Determine the (X, Y) coordinate at the center of the cell enclosing the given text.  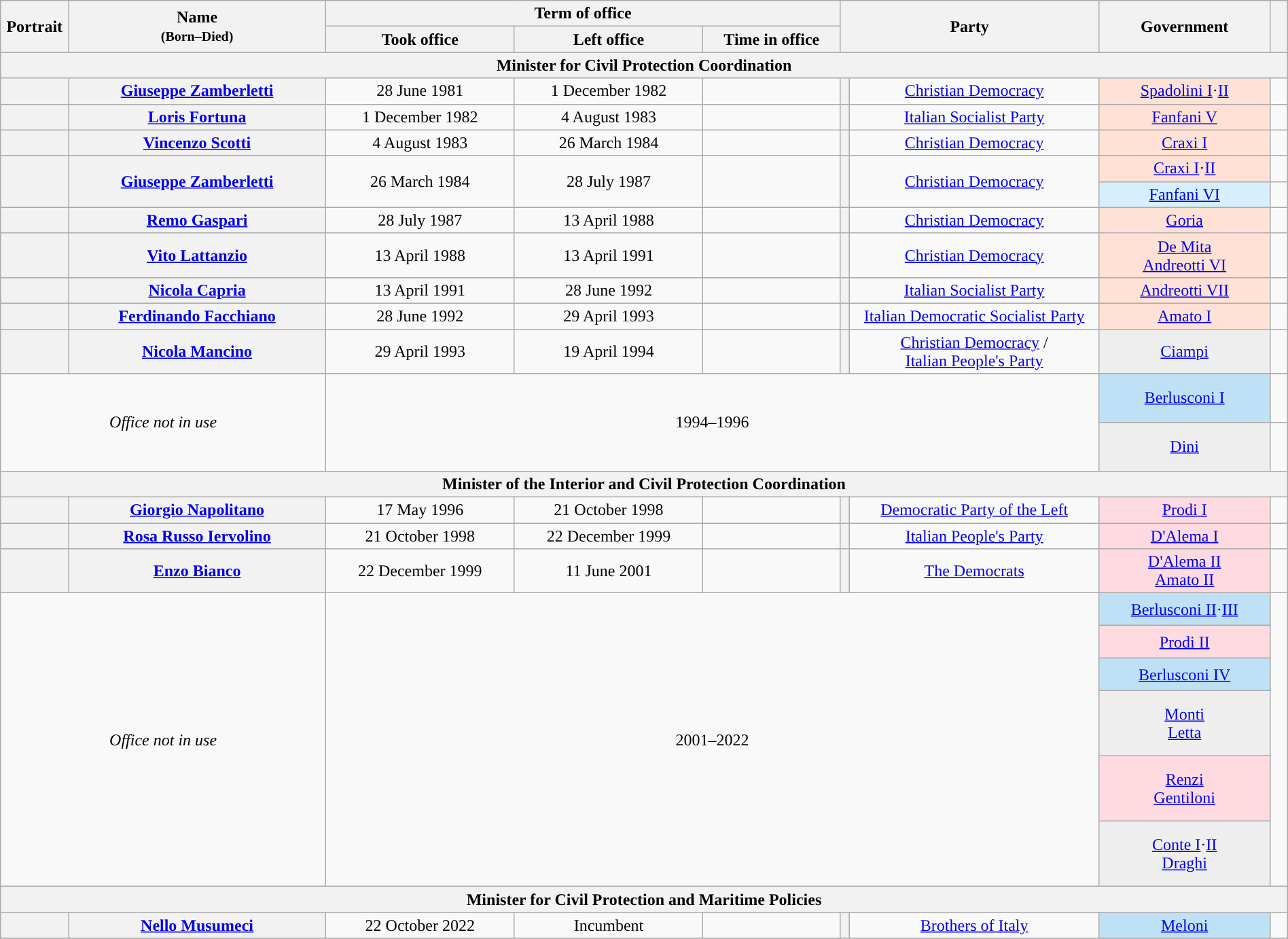
RenziGentiloni (1184, 789)
Time in office (772, 39)
Portrait (35, 26)
Christian Democracy /Italian People's Party (974, 351)
Ciampi (1184, 351)
MontiLetta (1184, 724)
Left office (609, 39)
Italian Democratic Socialist Party (974, 316)
Prodi II (1184, 642)
28 June 1981 (420, 91)
Nicola Mancino (197, 351)
Democratic Party of the Left (974, 510)
Spadolini I·II (1184, 91)
Name(Born–Died) (197, 26)
Took office (420, 39)
Enzo Bianco (197, 571)
Party (970, 26)
Andreotti VII (1184, 290)
Vincenzo Scotti (197, 143)
Fanfani V (1184, 117)
Ferdinando Facchiano (197, 316)
Dini (1184, 447)
Incumbent (609, 925)
Term of office (583, 14)
The Democrats (974, 571)
Giorgio Napolitano (197, 510)
Goria (1184, 220)
17 May 1996 (420, 510)
Loris Fortuna (197, 117)
Berlusconi IV (1184, 675)
Conte I·IIDraghi (1184, 854)
19 April 1994 (609, 351)
Berlusconi I (1184, 398)
11 June 2001 (609, 571)
Government (1184, 26)
D'Alema I (1184, 536)
Remo Gaspari (197, 220)
Nello Musumeci (197, 925)
Vito Lattanzio (197, 255)
De MitaAndreotti VI (1184, 255)
Fanfani VI (1184, 194)
Minister of the Interior and Civil Protection Coordination (644, 484)
Prodi I (1184, 510)
22 October 2022 (420, 925)
Minister for Civil Protection Coordination (644, 65)
Craxi I (1184, 143)
Rosa Russo Iervolino (197, 536)
2001–2022 (712, 740)
Craxi I·II (1184, 169)
Amato I (1184, 316)
Berlusconi II·III (1184, 609)
Meloni (1184, 925)
D'Alema IIAmato II (1184, 571)
Brothers of Italy (974, 925)
Minister for Civil Protection and Maritime Policies (644, 900)
Nicola Capria (197, 290)
1994–1996 (712, 423)
Italian People's Party (974, 536)
